Detect which cell encompasses the target text, then output its [X, Y] center coordinate. 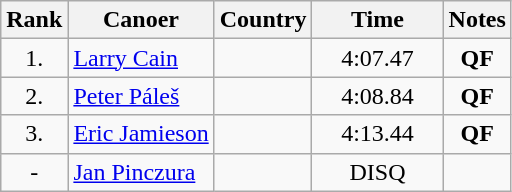
Peter Páleš [141, 96]
- [34, 172]
4:13.44 [378, 134]
3. [34, 134]
Time [378, 20]
Jan Pinczura [141, 172]
1. [34, 58]
4:08.84 [378, 96]
Larry Cain [141, 58]
Country [263, 20]
Canoer [141, 20]
2. [34, 96]
DISQ [378, 172]
4:07.47 [378, 58]
Rank [34, 20]
Eric Jamieson [141, 134]
Notes [477, 20]
